From the cell containing the given text, extract its center point as (x, y) coordinate. 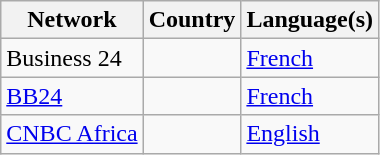
BB24 (72, 96)
Network (72, 20)
Language(s) (310, 20)
Country (192, 20)
English (310, 134)
CNBC Africa (72, 134)
Business 24 (72, 58)
